Determine the (x, y) coordinate at the center of the cell enclosing the given text.  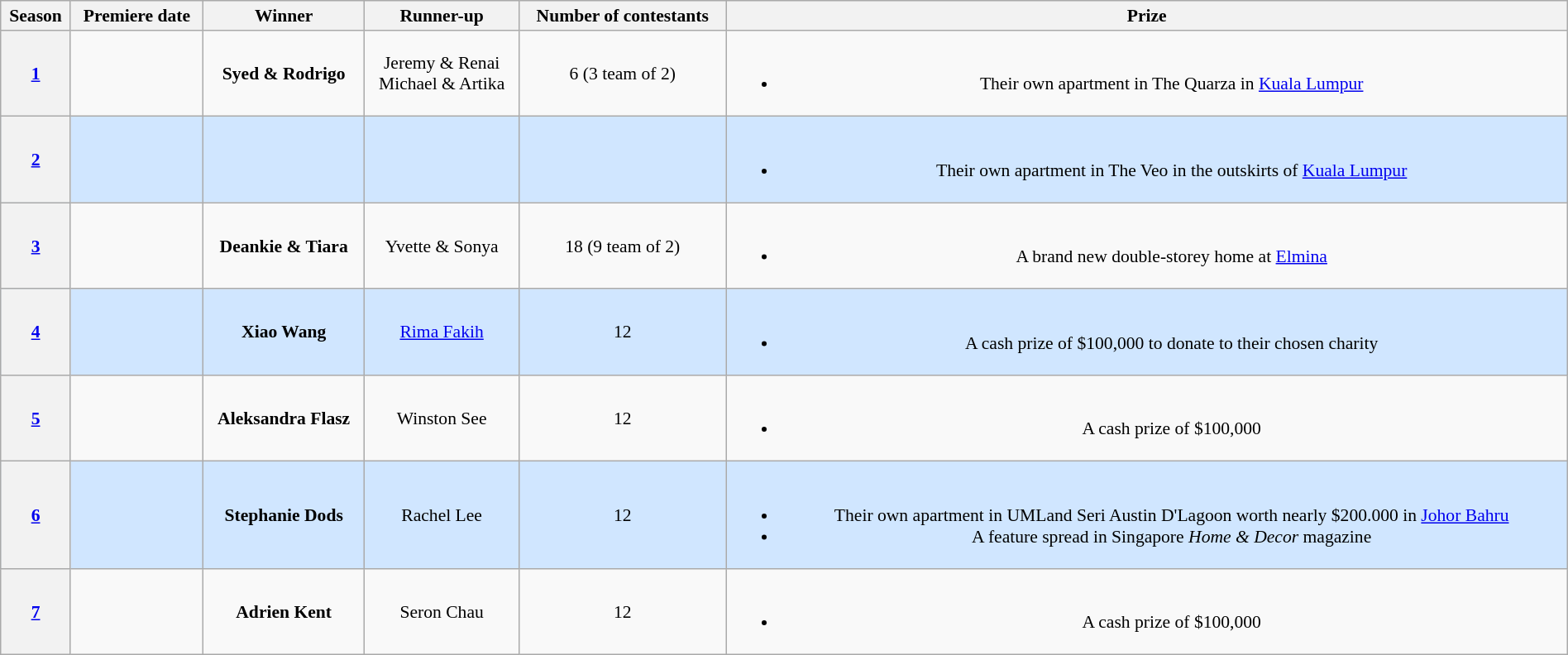
Number of contestants (622, 16)
Stephanie Dods (283, 515)
Adrien Kent (283, 612)
A cash prize of $100,000 to donate to their chosen charity (1146, 332)
2 (36, 160)
Yvette & Sonya (442, 246)
Prize (1146, 16)
Runner-up (442, 16)
Rima Fakih (442, 332)
Their own apartment in The Quarza in Kuala Lumpur (1146, 74)
5 (36, 418)
18 (9 team of 2) (622, 246)
Winner (283, 16)
Jeremy & RenaiMichael & Artika (442, 74)
7 (36, 612)
3 (36, 246)
Xiao Wang (283, 332)
Winston See (442, 418)
A brand new double-storey home at Elmina (1146, 246)
Deankie & Tiara (283, 246)
Premiere date (136, 16)
Rachel Lee (442, 515)
Syed & Rodrigo (283, 74)
1 (36, 74)
Seron Chau (442, 612)
Aleksandra Flasz (283, 418)
4 (36, 332)
6 (3 team of 2) (622, 74)
Season (36, 16)
6 (36, 515)
Their own apartment in The Veo in the outskirts of Kuala Lumpur (1146, 160)
Their own apartment in UMLand Seri Austin D'Lagoon worth nearly $200.000 in Johor BahruA feature spread in Singapore Home & Decor magazine (1146, 515)
